Return (X, Y) of the center of cell containing provided text 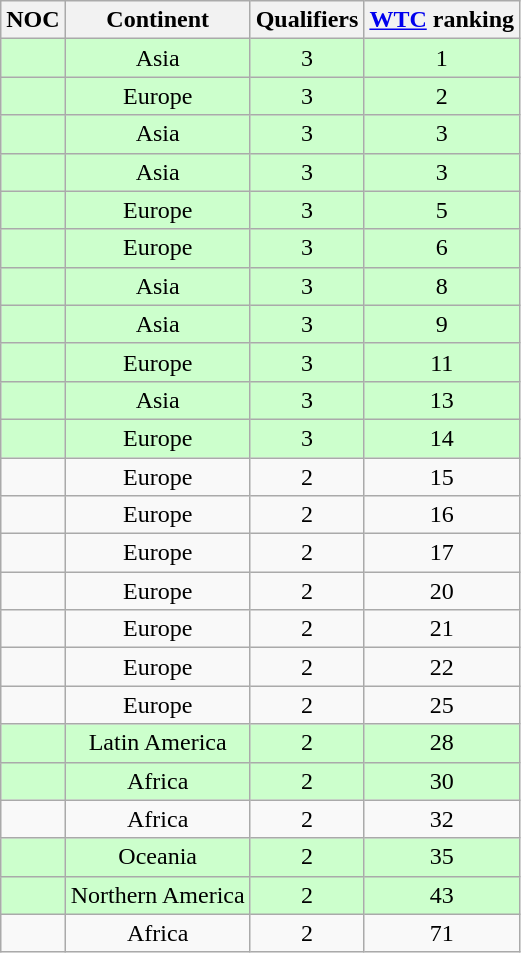
21 (442, 629)
5 (442, 210)
15 (442, 477)
Oceania (158, 857)
32 (442, 819)
28 (442, 743)
43 (442, 895)
9 (442, 324)
6 (442, 248)
16 (442, 515)
Qualifiers (307, 20)
Continent (158, 20)
35 (442, 857)
25 (442, 705)
Northern America (158, 895)
30 (442, 781)
22 (442, 667)
14 (442, 438)
NOC (33, 20)
11 (442, 362)
17 (442, 553)
13 (442, 400)
71 (442, 933)
1 (442, 58)
WTC ranking (442, 20)
20 (442, 591)
8 (442, 286)
Latin America (158, 743)
